Search for the cell housing the specified text and yield its [X, Y] center coordinate. 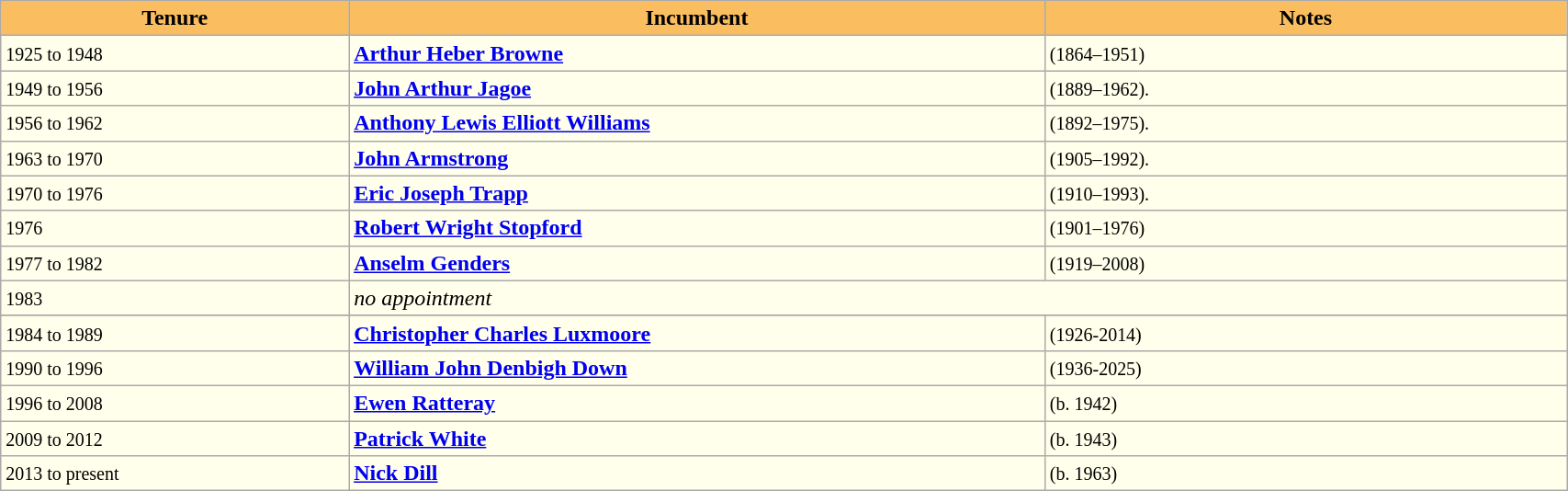
1983 [175, 298]
(1919–2008) [1305, 263]
Tenure [175, 18]
Anselm Genders [697, 263]
(b. 1943) [1305, 439]
Nick Dill [697, 474]
1977 to 1982 [175, 263]
1970 to 1976 [175, 193]
Anthony Lewis Elliott Williams [697, 123]
Christopher Charles Luxmoore [697, 333]
(1905–1992). [1305, 158]
Patrick White [697, 439]
2009 to 2012 [175, 439]
Arthur Heber Browne [697, 53]
1925 to 1948 [175, 53]
(1889–1962). [1305, 88]
(1864–1951) [1305, 53]
(1892–1975). [1305, 123]
1963 to 1970 [175, 158]
1990 to 1996 [175, 368]
1976 [175, 228]
William John Denbigh Down [697, 368]
1996 to 2008 [175, 403]
no appointment [958, 298]
2013 to present [175, 474]
(1910–1993). [1305, 193]
John Arthur Jagoe [697, 88]
(1901–1976) [1305, 228]
1949 to 1956 [175, 88]
(1926-2014) [1305, 333]
Robert Wright Stopford [697, 228]
Notes [1305, 18]
1956 to 1962 [175, 123]
(b. 1963) [1305, 474]
(1936-2025) [1305, 368]
Ewen Ratteray [697, 403]
1984 to 1989 [175, 333]
Eric Joseph Trapp [697, 193]
Incumbent [697, 18]
(b. 1942) [1305, 403]
John Armstrong [697, 158]
